Output the [x, y] coordinate of the center of the cell containing the given text.  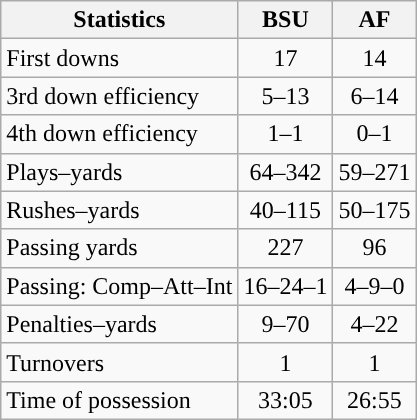
40–115 [286, 210]
9–70 [286, 324]
4–9–0 [374, 286]
96 [374, 248]
6–14 [374, 96]
Plays–yards [120, 172]
64–342 [286, 172]
5–13 [286, 96]
Penalties–yards [120, 324]
Passing yards [120, 248]
26:55 [374, 400]
First downs [120, 58]
0–1 [374, 134]
1–1 [286, 134]
4th down efficiency [120, 134]
Turnovers [120, 362]
59–271 [374, 172]
BSU [286, 20]
16–24–1 [286, 286]
Statistics [120, 20]
17 [286, 58]
AF [374, 20]
Rushes–yards [120, 210]
227 [286, 248]
50–175 [374, 210]
Time of possession [120, 400]
4–22 [374, 324]
3rd down efficiency [120, 96]
Passing: Comp–Att–Int [120, 286]
33:05 [286, 400]
14 [374, 58]
